Detect which cell encompasses the target text, then output its [X, Y] center coordinate. 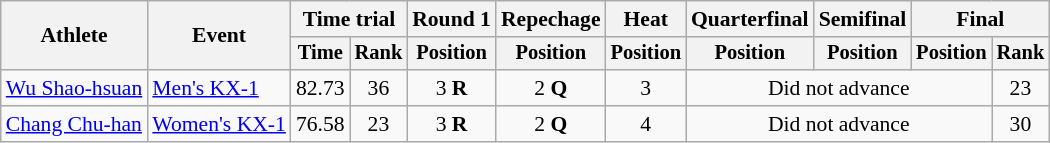
Repechage [551, 19]
Semifinal [863, 19]
Heat [646, 19]
Event [219, 36]
82.73 [320, 88]
76.58 [320, 124]
3 [646, 88]
4 [646, 124]
Quarterfinal [750, 19]
Chang Chu-han [74, 124]
Final [980, 19]
Time trial [349, 19]
Wu Shao-hsuan [74, 88]
Round 1 [452, 19]
30 [1021, 124]
Women's KX-1 [219, 124]
Time [320, 54]
Athlete [74, 36]
36 [379, 88]
Men's KX-1 [219, 88]
